Locate the cell with the specified text and output its (X, Y) center coordinate. 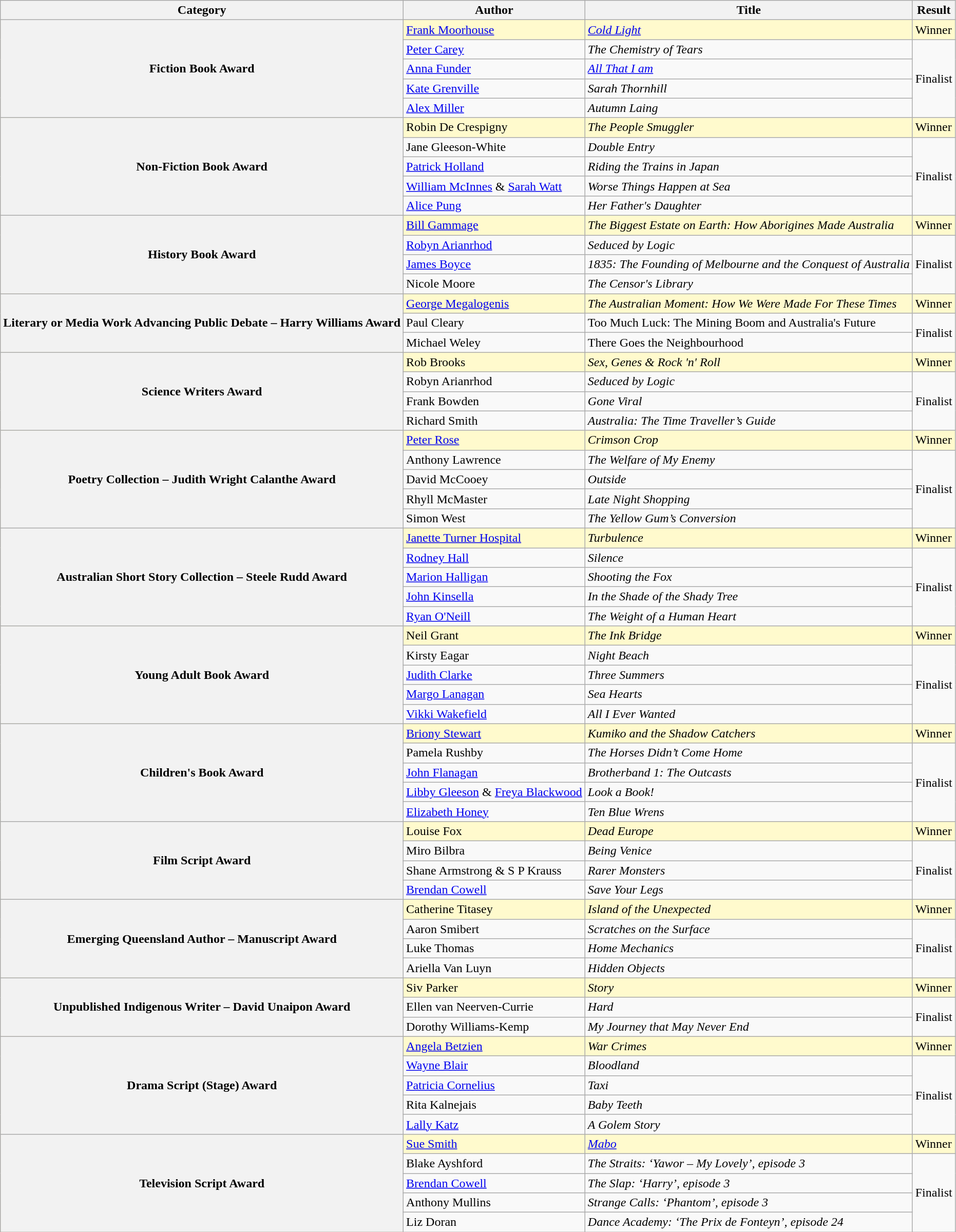
Shane Armstrong & S P Krauss (494, 870)
Simon West (494, 518)
Dance Academy: ‘The Prix de Fonteyn’, episode 24 (749, 1222)
Result (933, 10)
Rob Brooks (494, 362)
Sue Smith (494, 1144)
Literary or Media Work Advancing Public Debate – Harry Williams Award (202, 323)
Category (202, 10)
Night Beach (749, 655)
Peter Rose (494, 440)
Paul Cleary (494, 323)
Australia: The Time Traveller’s Guide (749, 421)
Young Adult Book Award (202, 675)
Sarah Thornhill (749, 88)
Drama Script (Stage) Award (202, 1085)
History Book Award (202, 254)
Baby Teeth (749, 1105)
Turbulence (749, 538)
Aaron Smibert (494, 929)
Marion Halligan (494, 577)
The Straits: ‘Yawor – My Lovely’, episode 3 (749, 1163)
All I Ever Wanted (749, 714)
David McCooey (494, 479)
Rhyll McMaster (494, 499)
The People Smuggler (749, 127)
Patricia Cornelius (494, 1085)
The Ink Bridge (749, 636)
A Golem Story (749, 1124)
Richard Smith (494, 421)
Her Father's Daughter (749, 205)
Ryan O'Neill (494, 616)
George Megalogenis (494, 304)
Rita Kalnejais (494, 1105)
Riding the Trains in Japan (749, 166)
Sex, Genes & Rock 'n' Roll (749, 362)
John Flanagan (494, 772)
My Journey that May Never End (749, 1027)
The Slap: ‘Harry’, episode 3 (749, 1183)
Catherine Titasey (494, 909)
Hard (749, 1007)
The Chemistry of Tears (749, 49)
Louise Fox (494, 831)
Frank Moorhouse (494, 30)
Neil Grant (494, 636)
Ariella Van Luyn (494, 968)
Angela Betzien (494, 1046)
The Welfare of My Enemy (749, 460)
Ellen van Neerven-Currie (494, 1007)
Bloodland (749, 1066)
Patrick Holland (494, 166)
Kirsty Eagar (494, 655)
The Weight of a Human Heart (749, 616)
Television Script Award (202, 1183)
Kumiko and the Shadow Catchers (749, 733)
Libby Gleeson & Freya Blackwood (494, 792)
Robin De Crespigny (494, 127)
Jane Gleeson-White (494, 147)
Sea Hearts (749, 694)
Alex Miller (494, 108)
Cold Light (749, 30)
Lally Katz (494, 1124)
There Goes the Neighbourhood (749, 343)
Dorothy Williams-Kemp (494, 1027)
Kate Grenville (494, 88)
The Australian Moment: How We Were Made For These Times (749, 304)
Hidden Objects (749, 968)
Children's Book Award (202, 772)
Worse Things Happen at Sea (749, 186)
Peter Carey (494, 49)
1835: The Founding of Melbourne and the Conquest of Australia (749, 264)
The Censor's Library (749, 284)
Taxi (749, 1085)
Dead Europe (749, 831)
Gone Viral (749, 401)
Autumn Laing (749, 108)
Crimson Crop (749, 440)
James Boyce (494, 264)
Strange Calls: ‘Phantom’, episode 3 (749, 1203)
Three Summers (749, 675)
Island of the Unexpected (749, 909)
Luke Thomas (494, 949)
Bill Gammage (494, 225)
Look a Book! (749, 792)
Outside (749, 479)
Title (749, 10)
Ten Blue Wrens (749, 811)
The Horses Didn’t Come Home (749, 753)
Science Writers Award (202, 391)
Anna Funder (494, 69)
Nicole Moore (494, 284)
Blake Ayshford (494, 1163)
Home Mechanics (749, 949)
The Yellow Gum’s Conversion (749, 518)
Briony Stewart (494, 733)
Film Script Award (202, 860)
Janette Turner Hospital (494, 538)
Judith Clarke (494, 675)
Scratches on the Surface (749, 929)
Shooting the Fox (749, 577)
Rodney Hall (494, 557)
Anthony Lawrence (494, 460)
John Kinsella (494, 597)
Margo Lanagan (494, 694)
Anthony Mullins (494, 1203)
Vikki Wakefield (494, 714)
Silence (749, 557)
Late Night Shopping (749, 499)
Story (749, 988)
Being Venice (749, 850)
Siv Parker (494, 988)
In the Shade of the Shady Tree (749, 597)
Fiction Book Award (202, 69)
Michael Weley (494, 343)
Miro Bilbra (494, 850)
Pamela Rushby (494, 753)
Double Entry (749, 147)
War Crimes (749, 1046)
All That I am (749, 69)
Author (494, 10)
Liz Doran (494, 1222)
Australian Short Story Collection – Steele Rudd Award (202, 577)
Wayne Blair (494, 1066)
Elizabeth Honey (494, 811)
The Biggest Estate on Earth: How Aborigines Made Australia (749, 225)
Save Your Legs (749, 890)
Poetry Collection – Judith Wright Calanthe Award (202, 479)
Brotherband 1: The Outcasts (749, 772)
Alice Pung (494, 205)
Unpublished Indigenous Writer – David Unaipon Award (202, 1007)
Emerging Queensland Author – Manuscript Award (202, 939)
Too Much Luck: The Mining Boom and Australia's Future (749, 323)
Rarer Monsters (749, 870)
Frank Bowden (494, 401)
Non-Fiction Book Award (202, 166)
William McInnes & Sarah Watt (494, 186)
Mabo (749, 1144)
